Capture the cell that displays the provided text and extract its [x, y] central coordinate. 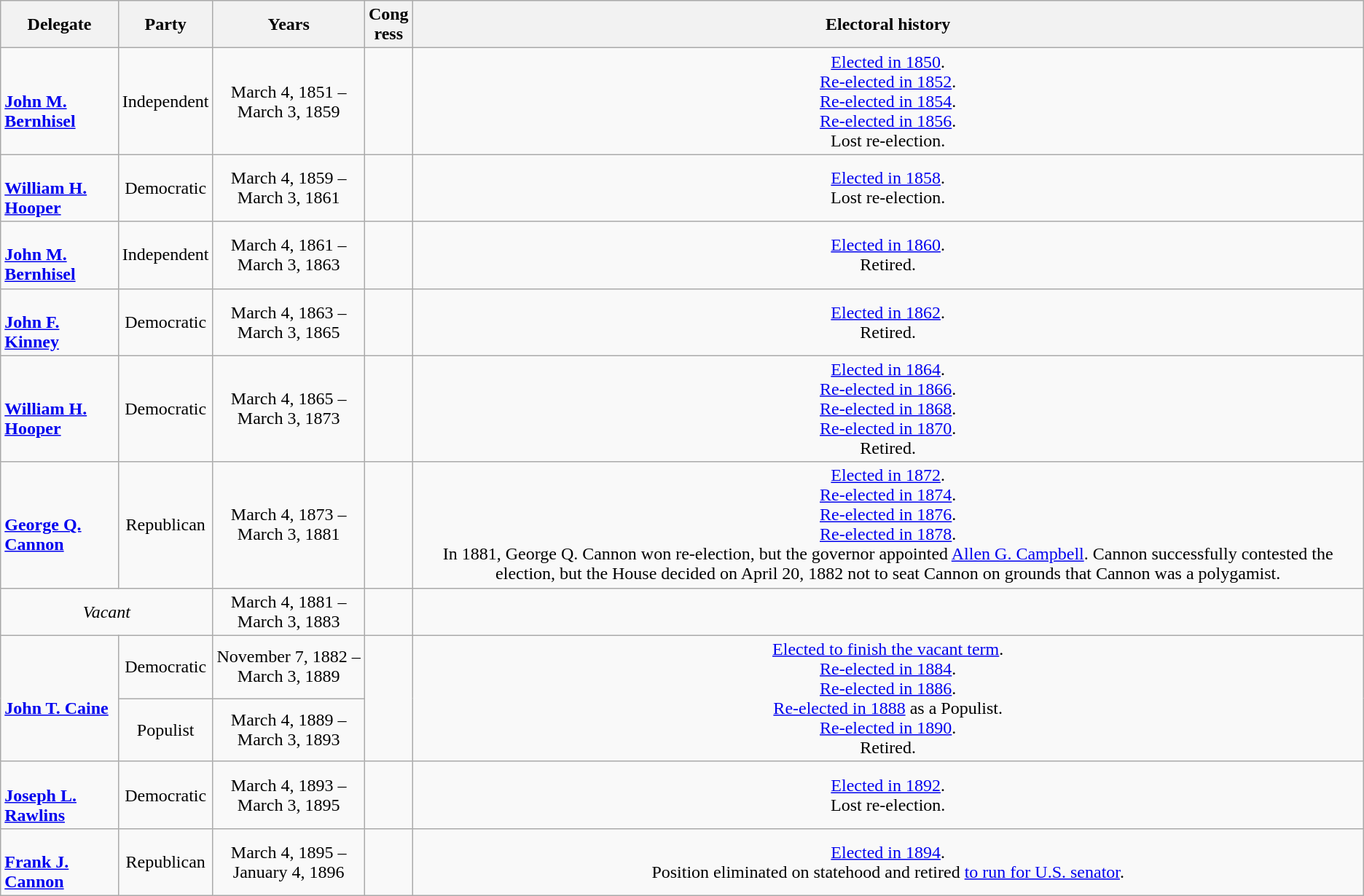
Elected in 1864.Re-elected in 1866.Re-elected in 1868.Re-elected in 1870.Retired. [887, 409]
March 4, 1893 –March 3, 1895 [289, 795]
March 4, 1859 –March 3, 1861 [289, 188]
Party [165, 25]
Elected in 1850.Re-elected in 1852.Re-elected in 1854.Re-elected in 1856.Lost re-election. [887, 101]
Elected in 1860.Retired. [887, 255]
Joseph L. Rawlins [60, 795]
Elected in 1862.Retired. [887, 322]
Populist [165, 730]
March 4, 1865 –March 3, 1873 [289, 409]
Elected in 1894.Position eliminated on statehood and retired to run for U.S. senator. [887, 862]
March 4, 1873 –March 3, 1881 [289, 524]
March 4, 1851 –March 3, 1859 [289, 101]
March 4, 1881 –March 3, 1883 [289, 612]
March 4, 1861 –March 3, 1863 [289, 255]
Elected to finish the vacant term.Re-elected in 1884.Re-elected in 1886.Re-elected in 1888 as a Populist.Re-elected in 1890.Retired. [887, 698]
Elected in 1892.Lost re-election. [887, 795]
Frank J. Cannon [60, 862]
John T. Caine [60, 698]
John F. Kinney [60, 322]
Elected in 1858.Lost re-election. [887, 188]
Vacant [106, 612]
Congress [388, 25]
Years [289, 25]
March 4, 1863 –March 3, 1865 [289, 322]
November 7, 1882 –March 3, 1889 [289, 667]
Electoral history [887, 25]
Delegate [60, 25]
March 4, 1895 –January 4, 1896 [289, 862]
March 4, 1889 –March 3, 1893 [289, 730]
George Q. Cannon [60, 524]
